Return [x, y] of the center of cell containing provided text 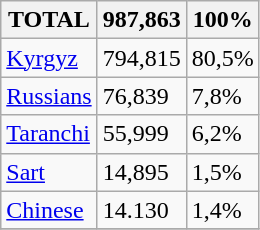
Sart [49, 172]
80,5% [222, 58]
100% [222, 20]
Kyrgyz [49, 58]
Chinese [49, 210]
6,2% [222, 134]
7,8% [222, 96]
TOTAL [49, 20]
55,999 [142, 134]
14.130 [142, 210]
Taranchi [49, 134]
987,863 [142, 20]
14,895 [142, 172]
Russians [49, 96]
1,4% [222, 210]
1,5% [222, 172]
76,839 [142, 96]
794,815 [142, 58]
